Return [X, Y] of the center of cell containing provided text 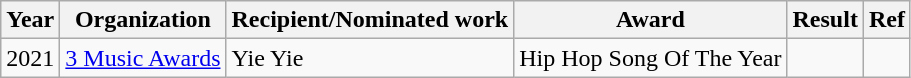
3 Music Awards [143, 58]
Ref [886, 20]
Result [825, 20]
2021 [30, 58]
Organization [143, 20]
Hip Hop Song Of The Year [650, 58]
Award [650, 20]
Year [30, 20]
Yie Yie [370, 58]
Recipient/Nominated work [370, 20]
